From the cell containing the given text, extract its center point as (x, y) coordinate. 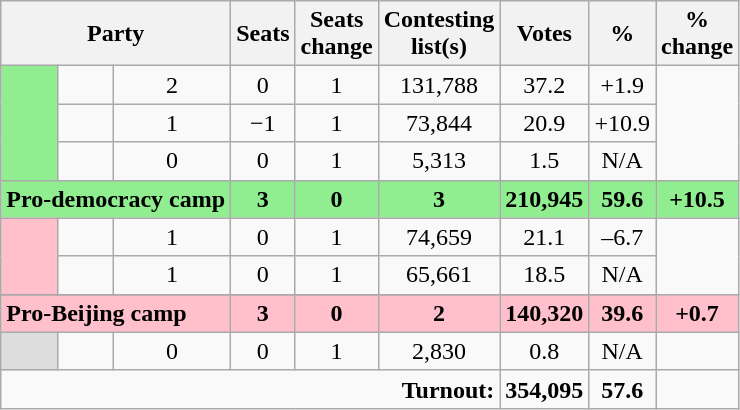
5,313 (439, 161)
131,788 (439, 85)
Turnout: (250, 389)
140,320 (544, 313)
−1 (263, 123)
21.1 (544, 237)
+0.7 (698, 313)
74,659 (439, 237)
59.6 (622, 199)
39.6 (622, 313)
210,945 (544, 199)
354,095 (544, 389)
2,830 (439, 351)
%change (698, 34)
18.5 (544, 275)
20.9 (544, 123)
37.2 (544, 85)
–6.7 (622, 237)
57.6 (622, 389)
% (622, 34)
Party (116, 34)
Seatschange (336, 34)
Seats (263, 34)
Votes (544, 34)
+1.9 (622, 85)
Pro-democracy camp (116, 199)
65,661 (439, 275)
+10.9 (622, 123)
1.5 (544, 161)
73,844 (439, 123)
Pro-Beijing camp (116, 313)
Contestinglist(s) (439, 34)
+10.5 (698, 199)
0.8 (544, 351)
